Identify which cell holds the provided text, then report its (X, Y) central coordinate. 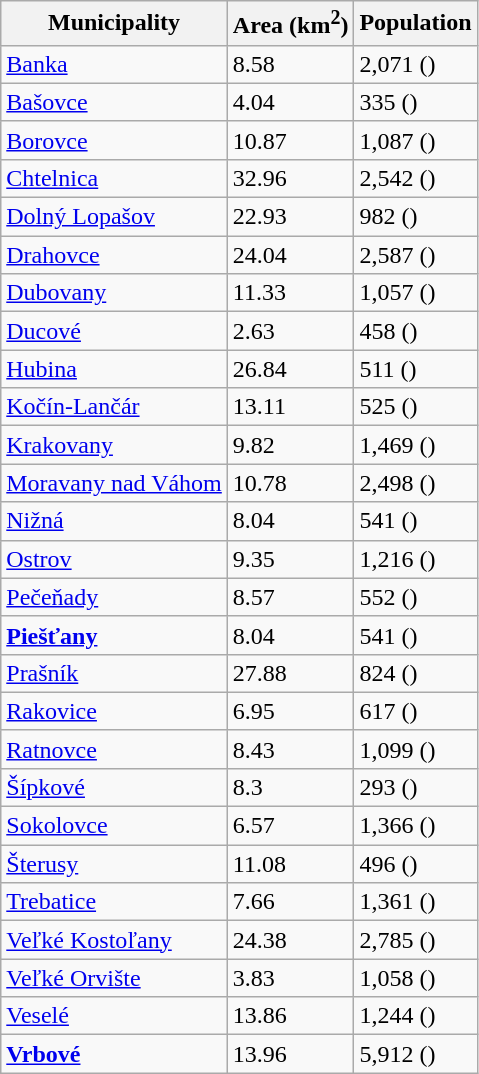
Moravany nad Váhom (114, 483)
Ducové (114, 331)
6.95 (290, 711)
Pečeňady (114, 597)
335 () (416, 102)
8.43 (290, 749)
1,469 () (416, 445)
2,785 () (416, 940)
8.3 (290, 787)
1,244 () (416, 1016)
Ostrov (114, 559)
496 () (416, 864)
10.87 (290, 140)
Chtelnica (114, 178)
3.83 (290, 978)
24.04 (290, 255)
9.82 (290, 445)
Krakovany (114, 445)
2,542 () (416, 178)
13.86 (290, 1016)
Šterusy (114, 864)
32.96 (290, 178)
525 () (416, 407)
11.33 (290, 293)
Hubina (114, 369)
13.96 (290, 1054)
Borovce (114, 140)
1,099 () (416, 749)
10.78 (290, 483)
1,216 () (416, 559)
Ratnovce (114, 749)
5,912 () (416, 1054)
Sokolovce (114, 826)
Veľké Kostoľany (114, 940)
Banka (114, 64)
1,366 () (416, 826)
1,361 () (416, 902)
22.93 (290, 217)
Veľké Orvište (114, 978)
Kočín-Lančár (114, 407)
Dubovany (114, 293)
7.66 (290, 902)
Population (416, 24)
1,087 () (416, 140)
Nižná (114, 521)
Trebatice (114, 902)
24.38 (290, 940)
Vrbové (114, 1054)
Piešťany (114, 635)
2,071 () (416, 64)
1,058 () (416, 978)
2,587 () (416, 255)
Prašník (114, 673)
9.35 (290, 559)
8.57 (290, 597)
617 () (416, 711)
Drahovce (114, 255)
1,057 () (416, 293)
4.04 (290, 102)
11.08 (290, 864)
2.63 (290, 331)
511 () (416, 369)
26.84 (290, 369)
Veselé (114, 1016)
2,498 () (416, 483)
458 () (416, 331)
8.58 (290, 64)
6.57 (290, 826)
824 () (416, 673)
Bašovce (114, 102)
27.88 (290, 673)
Area (km2) (290, 24)
Rakovice (114, 711)
552 () (416, 597)
Šípkové (114, 787)
13.11 (290, 407)
Municipality (114, 24)
982 () (416, 217)
293 () (416, 787)
Dolný Lopašov (114, 217)
